Find where the given text appears and provide that cell's center as [X, Y] coordinate. 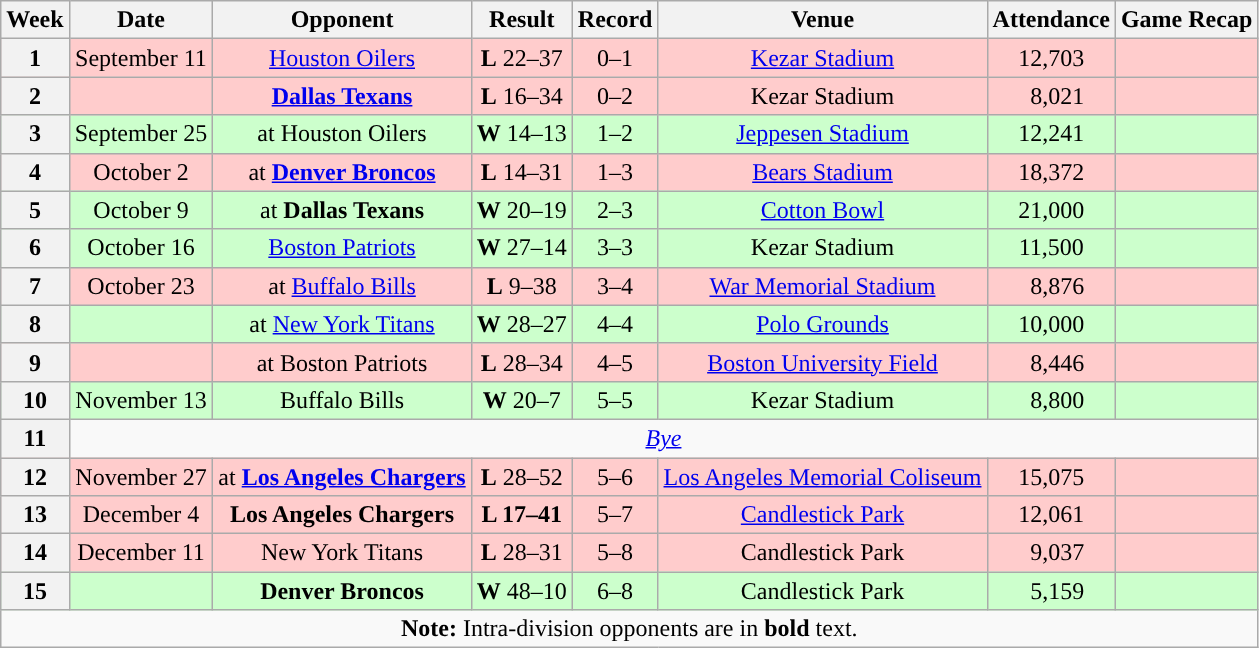
Bye [664, 438]
4–4 [615, 324]
at Denver Broncos [342, 172]
Week [35, 20]
9 [35, 362]
L 28–31 [522, 553]
4–5 [615, 362]
October 9 [141, 210]
15 [35, 591]
October 23 [141, 286]
9,037 [1051, 553]
Result [522, 20]
3 [35, 134]
6 [35, 248]
W 20–7 [522, 400]
W 27–14 [522, 248]
at Boston Patriots [342, 362]
8,876 [1051, 286]
1–3 [615, 172]
W 28–27 [522, 324]
November 13 [141, 400]
L 28–52 [522, 477]
L 22–37 [522, 58]
at Houston Oilers [342, 134]
Los Angeles Memorial Coliseum [822, 477]
0–1 [615, 58]
1–2 [615, 134]
Boston Patriots [342, 248]
4 [35, 172]
at New York Titans [342, 324]
21,000 [1051, 210]
3–4 [615, 286]
3–3 [615, 248]
Note: Intra-division opponents are in bold text. [630, 629]
W 20–19 [522, 210]
1 [35, 58]
2 [35, 96]
November 27 [141, 477]
W 48–10 [522, 591]
5–6 [615, 477]
Jeppesen Stadium [822, 134]
Cotton Bowl [822, 210]
Boston University Field [822, 362]
Buffalo Bills [342, 400]
8,800 [1051, 400]
Record [615, 20]
Game Recap [1186, 20]
at Buffalo Bills [342, 286]
September 25 [141, 134]
L 17–41 [522, 515]
December 11 [141, 553]
Houston Oilers [342, 58]
5–7 [615, 515]
5,159 [1051, 591]
Bears Stadium [822, 172]
13 [35, 515]
7 [35, 286]
War Memorial Stadium [822, 286]
L 28–34 [522, 362]
8 [35, 324]
Polo Grounds [822, 324]
10 [35, 400]
October 16 [141, 248]
Date [141, 20]
6–8 [615, 591]
L 14–31 [522, 172]
Attendance [1051, 20]
5–8 [615, 553]
14 [35, 553]
L 16–34 [522, 96]
Denver Broncos [342, 591]
New York Titans [342, 553]
December 4 [141, 515]
W 14–13 [522, 134]
12 [35, 477]
Dallas Texans [342, 96]
8,021 [1051, 96]
5 [35, 210]
10,000 [1051, 324]
5–5 [615, 400]
12,241 [1051, 134]
8,446 [1051, 362]
11,500 [1051, 248]
October 2 [141, 172]
2–3 [615, 210]
12,061 [1051, 515]
0–2 [615, 96]
Los Angeles Chargers [342, 515]
L 9–38 [522, 286]
12,703 [1051, 58]
Venue [822, 20]
at Los Angeles Chargers [342, 477]
Opponent [342, 20]
at Dallas Texans [342, 210]
18,372 [1051, 172]
11 [35, 438]
September 11 [141, 58]
15,075 [1051, 477]
